Detect which cell encompasses the target text, then output its (x, y) center coordinate. 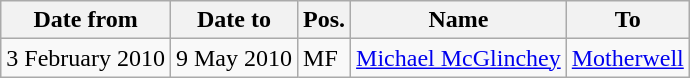
Name (459, 20)
Michael McGlinchey (459, 58)
Date to (234, 20)
To (628, 20)
MF (324, 58)
3 February 2010 (86, 58)
Pos. (324, 20)
9 May 2010 (234, 58)
Motherwell (628, 58)
Date from (86, 20)
